Provide the (X, Y) coordinate of the cell's center where the given text is located.  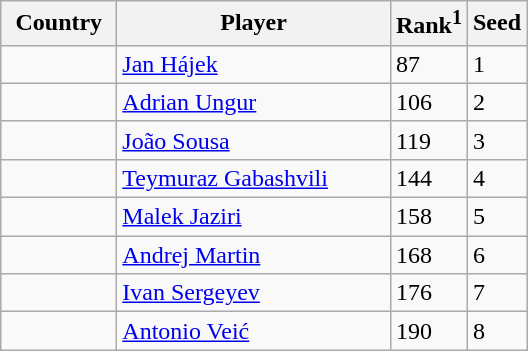
Andrej Martin (254, 255)
1 (496, 64)
168 (428, 255)
144 (428, 178)
2 (496, 102)
Ivan Sergeyev (254, 293)
158 (428, 217)
Rank1 (428, 24)
João Sousa (254, 140)
7 (496, 293)
176 (428, 293)
8 (496, 331)
Teymuraz Gabashvili (254, 178)
Player (254, 24)
Antonio Veić (254, 331)
5 (496, 217)
87 (428, 64)
Seed (496, 24)
Jan Hájek (254, 64)
106 (428, 102)
Country (59, 24)
4 (496, 178)
Adrian Ungur (254, 102)
190 (428, 331)
119 (428, 140)
Malek Jaziri (254, 217)
6 (496, 255)
3 (496, 140)
